Identify which cell holds the provided text, then report its (X, Y) central coordinate. 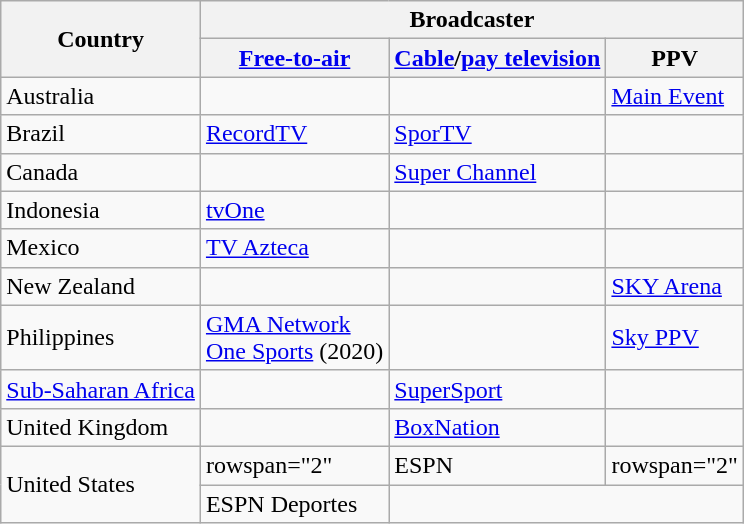
United States (101, 484)
Canada (101, 172)
tvOne (294, 210)
Sub-Saharan Africa (101, 389)
Sky PPV (675, 338)
BoxNation (498, 427)
United Kingdom (101, 427)
New Zealand (101, 286)
Super Channel (498, 172)
SKY Arena (675, 286)
Indonesia (101, 210)
TV Azteca (294, 248)
GMA NetworkOne Sports (2020) (294, 338)
ESPN (498, 465)
SporTV (498, 134)
Country (101, 39)
PPV (675, 58)
Cable/pay television (498, 58)
RecordTV (294, 134)
Free-to-air (294, 58)
Australia (101, 96)
Main Event (675, 96)
ESPN Deportes (294, 503)
SuperSport (498, 389)
Brazil (101, 134)
Philippines (101, 338)
Broadcaster (472, 20)
Mexico (101, 248)
